Return the (X, Y) coordinate for the center point of the cell that contains the specified text.  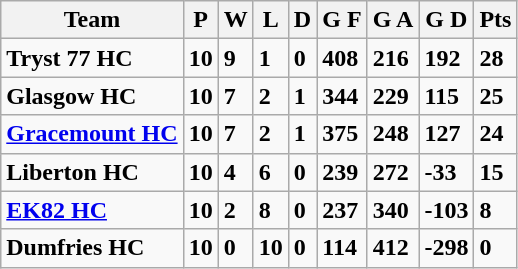
24 (496, 134)
G D (446, 20)
272 (393, 172)
344 (342, 96)
Liberton HC (92, 172)
EK82 HC (92, 210)
15 (496, 172)
-103 (446, 210)
216 (393, 58)
412 (393, 248)
239 (342, 172)
229 (393, 96)
D (302, 20)
-33 (446, 172)
W (236, 20)
248 (393, 134)
G F (342, 20)
28 (496, 58)
192 (446, 58)
9 (236, 58)
127 (446, 134)
P (200, 20)
Pts (496, 20)
Glasgow HC (92, 96)
6 (270, 172)
114 (342, 248)
G A (393, 20)
237 (342, 210)
25 (496, 96)
L (270, 20)
Tryst 77 HC (92, 58)
Dumfries HC (92, 248)
Team (92, 20)
375 (342, 134)
4 (236, 172)
340 (393, 210)
115 (446, 96)
408 (342, 58)
-298 (446, 248)
Gracemount HC (92, 134)
